For the text-containing cell, return its midpoint in (X, Y) coordinate format. 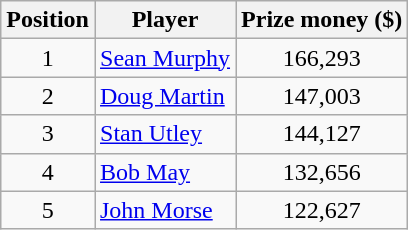
4 (48, 172)
Prize money ($) (322, 20)
Position (48, 20)
166,293 (322, 58)
2 (48, 96)
122,627 (322, 210)
132,656 (322, 172)
144,127 (322, 134)
Player (164, 20)
Sean Murphy (164, 58)
147,003 (322, 96)
Doug Martin (164, 96)
John Morse (164, 210)
Stan Utley (164, 134)
1 (48, 58)
3 (48, 134)
5 (48, 210)
Bob May (164, 172)
